Extract the (x, y) coordinate from the center of the cell holding the provided text.  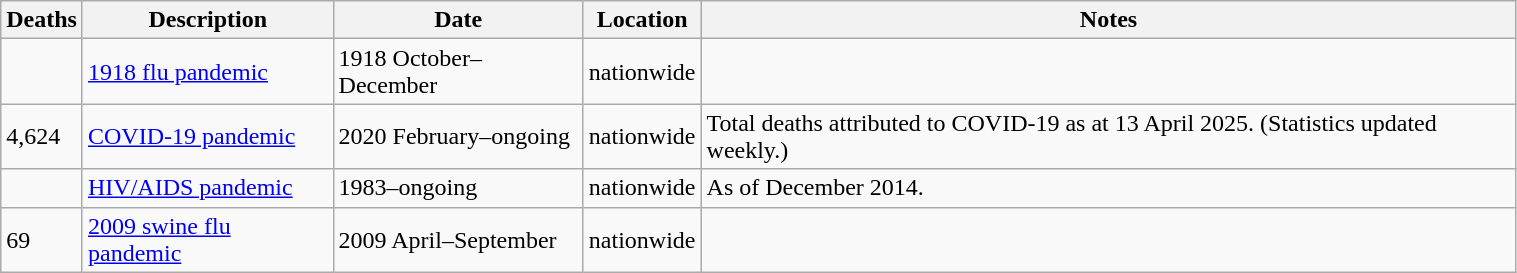
2009 April–September (458, 240)
Notes (1108, 20)
Date (458, 20)
COVID-19 pandemic (208, 136)
2009 swine flu pandemic (208, 240)
As of December 2014. (1108, 188)
Location (642, 20)
Total deaths attributed to COVID-19 as at 13 April 2025. (Statistics updated weekly.) (1108, 136)
1918 flu pandemic (208, 72)
1983–ongoing (458, 188)
4,624 (42, 136)
HIV/AIDS pandemic (208, 188)
Deaths (42, 20)
Description (208, 20)
2020 February–ongoing (458, 136)
1918 October–December (458, 72)
69 (42, 240)
